Return the (x, y) coordinate for the center point of the cell that contains the specified text.  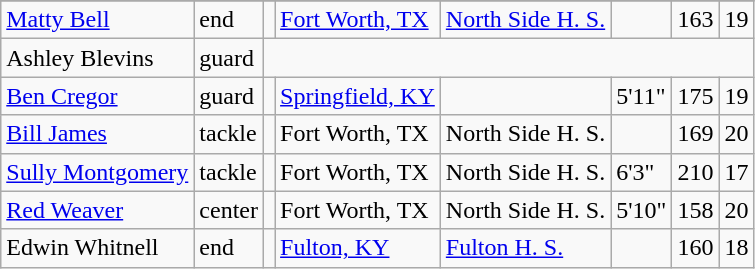
Edwin Whitnell (98, 248)
Sully Montgomery (98, 172)
210 (696, 172)
18 (736, 248)
17 (736, 172)
Ashley Blevins (98, 58)
5'11" (642, 96)
6'3" (642, 172)
center (229, 210)
Fulton H. S. (525, 248)
Red Weaver (98, 210)
160 (696, 248)
163 (696, 20)
5'10" (642, 210)
Fulton, KY (358, 248)
169 (696, 134)
Springfield, KY (358, 96)
Matty Bell (98, 20)
Bill James (98, 134)
158 (696, 210)
Ben Cregor (98, 96)
175 (696, 96)
